Extract the (X, Y) coordinate from the center of the cell holding the provided text.  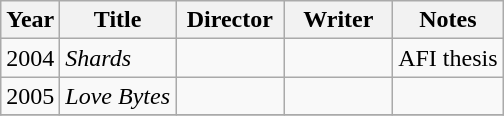
Notes (448, 20)
Year (30, 20)
2004 (30, 58)
2005 (30, 96)
Director (230, 20)
Love Bytes (118, 96)
Writer (338, 20)
Shards (118, 58)
Title (118, 20)
AFI thesis (448, 58)
